Extract the [X, Y] coordinate from the center of the cell holding the provided text.  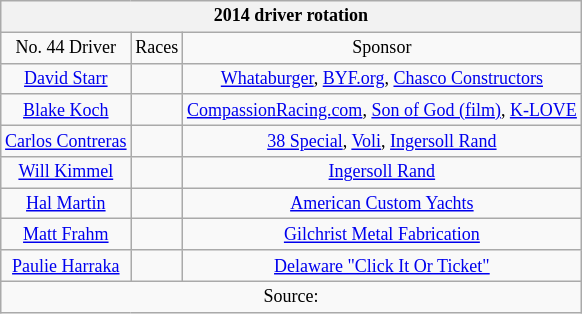
Matt Frahm [66, 234]
Hal Martin [66, 204]
Source: [291, 296]
David Starr [66, 78]
Gilchrist Metal Fabrication [382, 234]
2014 driver rotation [291, 16]
38 Special, Voli, Ingersoll Rand [382, 140]
Delaware "Click It Or Ticket" [382, 266]
No. 44 Driver [66, 48]
Races [157, 48]
Blake Koch [66, 110]
Ingersoll Rand [382, 172]
Whataburger, BYF.org, Chasco Constructors [382, 78]
Paulie Harraka [66, 266]
Will Kimmel [66, 172]
CompassionRacing.com, Son of God (film), K-LOVE [382, 110]
Carlos Contreras [66, 140]
American Custom Yachts [382, 204]
Sponsor [382, 48]
